Determine the (X, Y) coordinate at the center of the cell enclosing the given text.  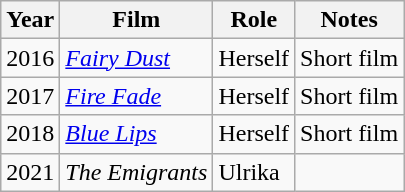
2021 (30, 172)
Blue Lips (136, 134)
2017 (30, 96)
The Emigrants (136, 172)
2016 (30, 58)
Fairy Dust (136, 58)
Role (254, 20)
Year (30, 20)
Ulrika (254, 172)
2018 (30, 134)
Notes (350, 20)
Fire Fade (136, 96)
Film (136, 20)
